Return the (x, y) coordinate for the center point of the cell that contains the specified text.  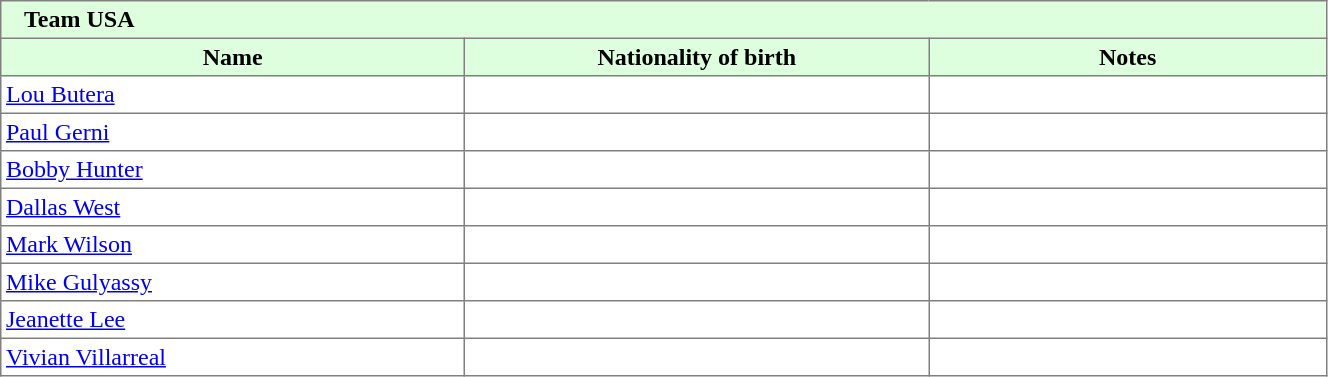
Nationality of birth (697, 57)
Jeanette Lee (233, 320)
Mike Gulyassy (233, 282)
Team USA (664, 20)
Lou Butera (233, 95)
Vivian Villarreal (233, 357)
Bobby Hunter (233, 170)
Mark Wilson (233, 245)
Notes (1128, 57)
Dallas West (233, 207)
Paul Gerni (233, 132)
Name (233, 57)
